Capture the cell that displays the provided text and extract its [X, Y] central coordinate. 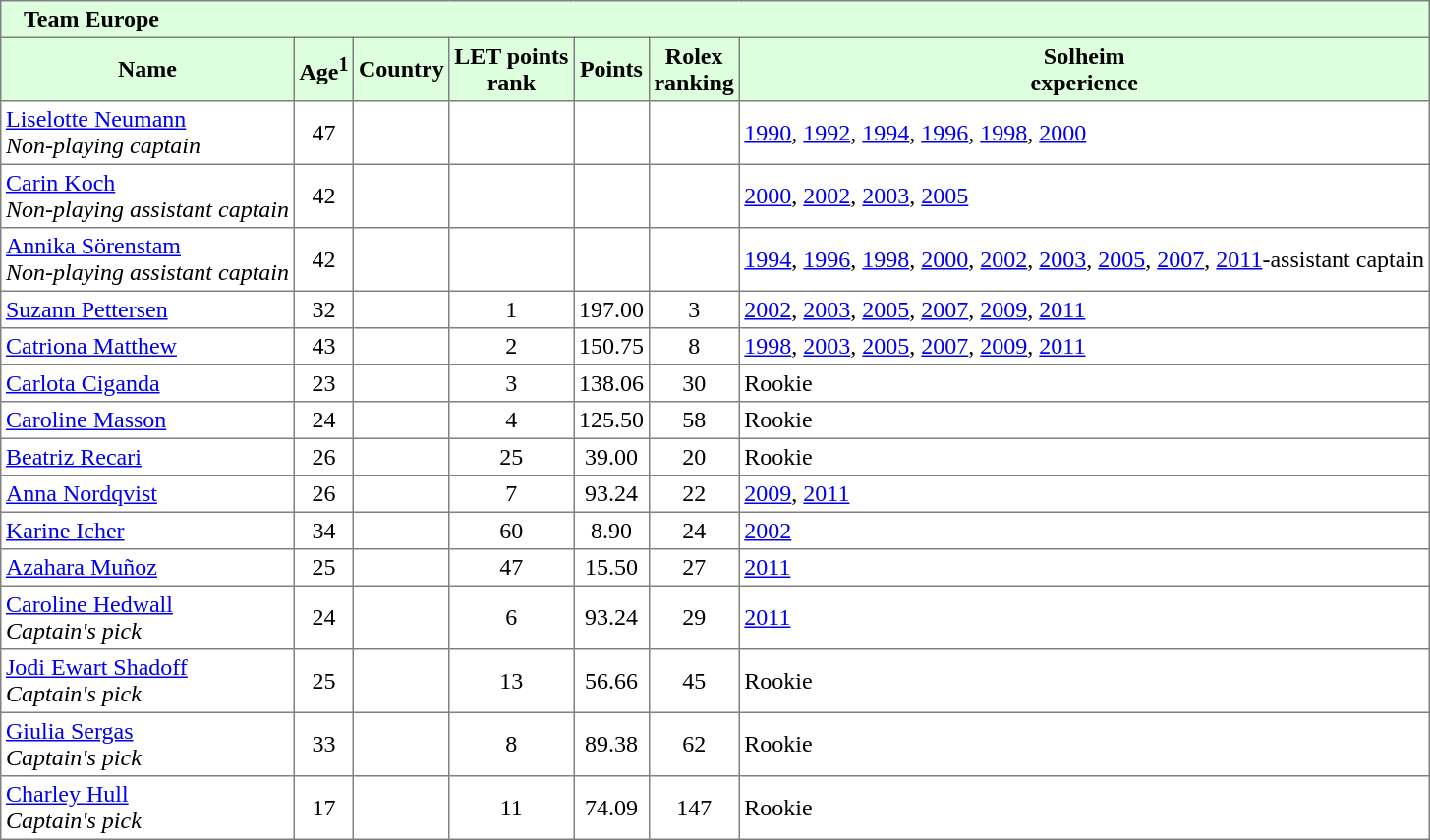
6 [511, 617]
20 [694, 457]
17 [323, 808]
Name [147, 69]
7 [511, 494]
56.66 [611, 681]
2000, 2002, 2003, 2005 [1084, 196]
1994, 1996, 1998, 2000, 2002, 2003, 2005, 2007, 2011-assistant captain [1084, 259]
Suzann Pettersen [147, 309]
Azahara Muñoz [147, 568]
58 [694, 420]
150.75 [611, 347]
147 [694, 808]
LET pointsrank [511, 69]
2002 [1084, 531]
Points [611, 69]
Charley HullCaptain's pick [147, 808]
30 [694, 383]
Anna Nordqvist [147, 494]
74.09 [611, 808]
29 [694, 617]
1 [511, 309]
Liselotte NeumannNon-playing captain [147, 133]
Rolexranking [694, 69]
11 [511, 808]
Karine Icher [147, 531]
22 [694, 494]
Beatriz Recari [147, 457]
13 [511, 681]
39.00 [611, 457]
Country [401, 69]
2 [511, 347]
15.50 [611, 568]
2002, 2003, 2005, 2007, 2009, 2011 [1084, 309]
89.38 [611, 744]
Carin KochNon-playing assistant captain [147, 196]
125.50 [611, 420]
60 [511, 531]
Giulia SergasCaptain's pick [147, 744]
2009, 2011 [1084, 494]
45 [694, 681]
138.06 [611, 383]
Age1 [323, 69]
27 [694, 568]
197.00 [611, 309]
Catriona Matthew [147, 347]
Team Europe [715, 20]
Jodi Ewart ShadoffCaptain's pick [147, 681]
Solheimexperience [1084, 69]
1998, 2003, 2005, 2007, 2009, 2011 [1084, 347]
Carlota Ciganda [147, 383]
32 [323, 309]
62 [694, 744]
4 [511, 420]
34 [323, 531]
Caroline Masson [147, 420]
1990, 1992, 1994, 1996, 1998, 2000 [1084, 133]
23 [323, 383]
8.90 [611, 531]
Caroline HedwallCaptain's pick [147, 617]
43 [323, 347]
33 [323, 744]
Annika SörenstamNon-playing assistant captain [147, 259]
